Search for the cell housing the specified text and yield its (x, y) center coordinate. 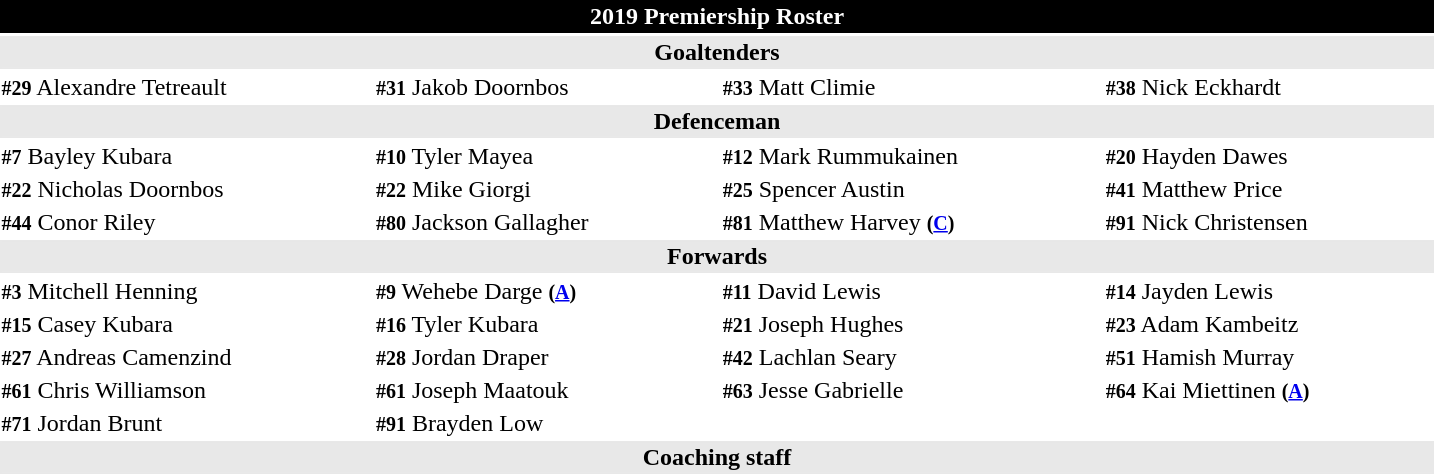
#3 Mitchell Henning (186, 291)
#29 Alexandre Tetreault (186, 87)
Coaching staff (717, 458)
#63 Jesse Gabrielle (911, 390)
#12 Mark Rummukainen (911, 156)
#10 Tyler Mayea (546, 156)
#51 Hamish Murray (1269, 357)
#16 Tyler Kubara (546, 324)
#9 Wehebe Darge (A) (546, 291)
2019 Premiership Roster (717, 16)
#20 Hayden Dawes (1269, 156)
#81 Matthew Harvey (C) (911, 222)
#7 Bayley Kubara (186, 156)
#71 Jordan Brunt (186, 423)
Defenceman (717, 122)
#23 Adam Kambeitz (1269, 324)
#61 Joseph Maatouk (546, 390)
#25 Spencer Austin (911, 189)
#28 Jordan Draper (546, 357)
#61 Chris Williamson (186, 390)
#91 Nick Christensen (1269, 222)
#33 Matt Climie (911, 87)
#38 Nick Eckhardt (1269, 87)
#91 Brayden Low (546, 423)
#27 Andreas Camenzind (186, 357)
#11 David Lewis (911, 291)
#31 Jakob Doornbos (546, 87)
#15 Casey Kubara (186, 324)
#21 Joseph Hughes (911, 324)
#41 Matthew Price (1269, 189)
#80 Jackson Gallagher (546, 222)
#14 Jayden Lewis (1269, 291)
#64 Kai Miettinen (A) (1269, 390)
#42 Lachlan Seary (911, 357)
#22 Mike Giorgi (546, 189)
Forwards (717, 256)
Goaltenders (717, 52)
#44 Conor Riley (186, 222)
#22 Nicholas Doornbos (186, 189)
